Determine the [X, Y] coordinate at the center of the cell enclosing the given text.  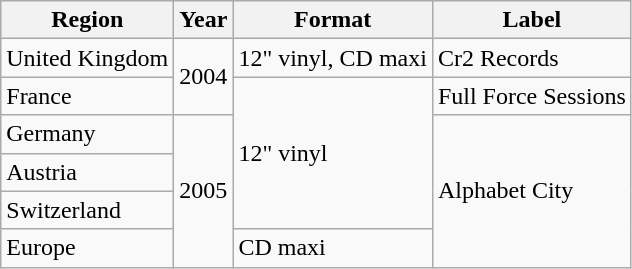
Year [204, 20]
United Kingdom [88, 58]
Alphabet City [532, 191]
2005 [204, 191]
Germany [88, 134]
Format [333, 20]
Europe [88, 248]
2004 [204, 77]
Cr2 Records [532, 58]
Austria [88, 172]
Region [88, 20]
12" vinyl [333, 153]
Full Force Sessions [532, 96]
Switzerland [88, 210]
12" vinyl, CD maxi [333, 58]
Label [532, 20]
CD maxi [333, 248]
France [88, 96]
